Return the (x, y) coordinate for the center point of the cell that contains the specified text.  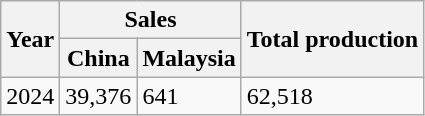
Year (30, 39)
Total production (332, 39)
Malaysia (189, 58)
China (98, 58)
39,376 (98, 96)
641 (189, 96)
62,518 (332, 96)
2024 (30, 96)
Sales (150, 20)
